Detect which cell encompasses the target text, then output its [X, Y] center coordinate. 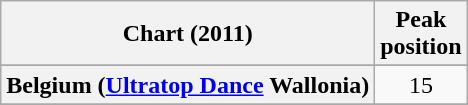
15 [421, 85]
Belgium (Ultratop Dance Wallonia) [188, 85]
Chart (2011) [188, 34]
Peakposition [421, 34]
